From the cell containing the given text, extract its center point as (x, y) coordinate. 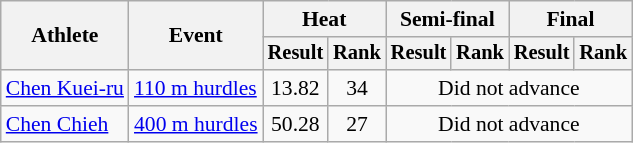
50.28 (296, 124)
110 m hurdles (196, 88)
Final (570, 19)
27 (357, 124)
Semi-final (448, 19)
Chen Kuei-ru (65, 88)
Event (196, 36)
13.82 (296, 88)
Chen Chieh (65, 124)
34 (357, 88)
400 m hurdles (196, 124)
Athlete (65, 36)
Heat (324, 19)
